Provide the (x, y) coordinate of the cell's center where the given text is located.  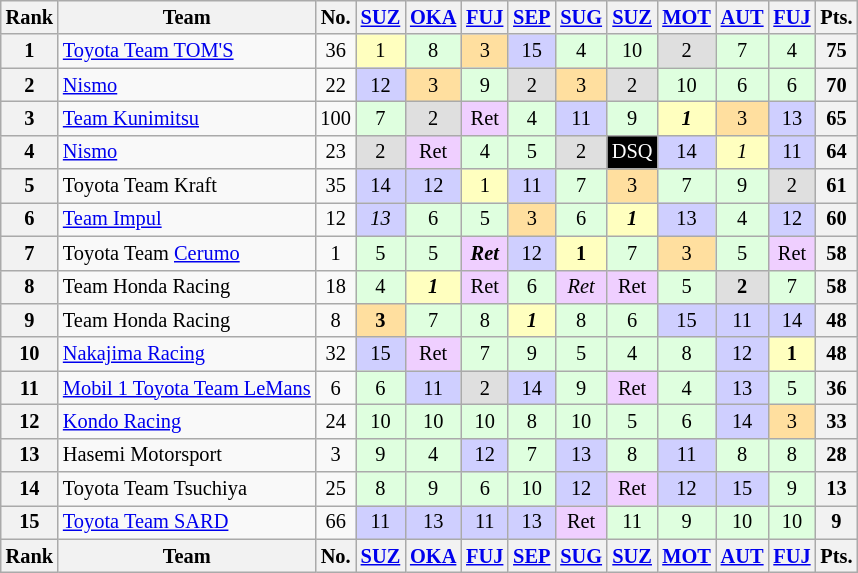
60 (836, 219)
Kondo Racing (187, 421)
18 (336, 287)
61 (836, 186)
25 (336, 489)
66 (336, 522)
Team Impul (187, 219)
33 (836, 421)
Toyota Team Tsuchiya (187, 489)
Toyota Team Cerumo (187, 253)
75 (836, 51)
Mobil 1 Toyota Team LeMans (187, 388)
Hasemi Motorsport (187, 455)
64 (836, 152)
28 (836, 455)
Nakajima Racing (187, 354)
100 (336, 118)
65 (836, 118)
Toyota Team SARD (187, 522)
24 (336, 421)
DSQ (632, 152)
32 (336, 354)
Toyota Team Kraft (187, 186)
Team Kunimitsu (187, 118)
70 (836, 85)
Toyota Team TOM'S (187, 51)
23 (336, 152)
35 (336, 186)
22 (336, 85)
